Capture the cell that displays the provided text and extract its (x, y) central coordinate. 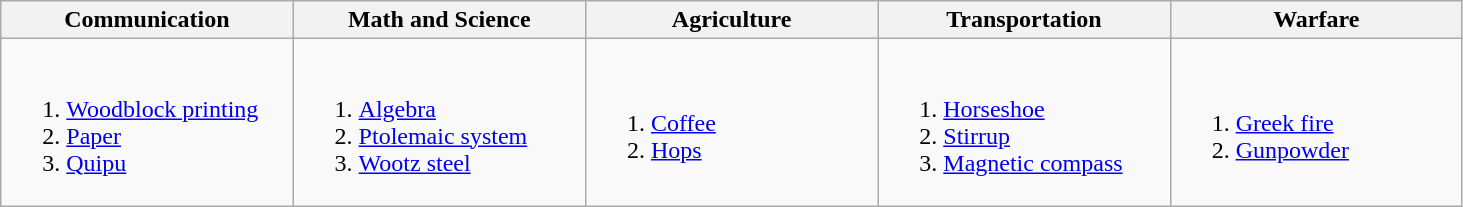
Communication (147, 20)
Math and Science (439, 20)
AlgebraPtolemaic systemWootz steel (439, 122)
Greek fire Gunpowder (1316, 122)
Agriculture (731, 20)
CoffeeHops (731, 122)
Woodblock printingPaperQuipu (147, 122)
Transportation (1024, 20)
Warfare (1316, 20)
HorseshoeStirrupMagnetic compass (1024, 122)
